Find where the given text appears and provide that cell's center as [X, Y] coordinate. 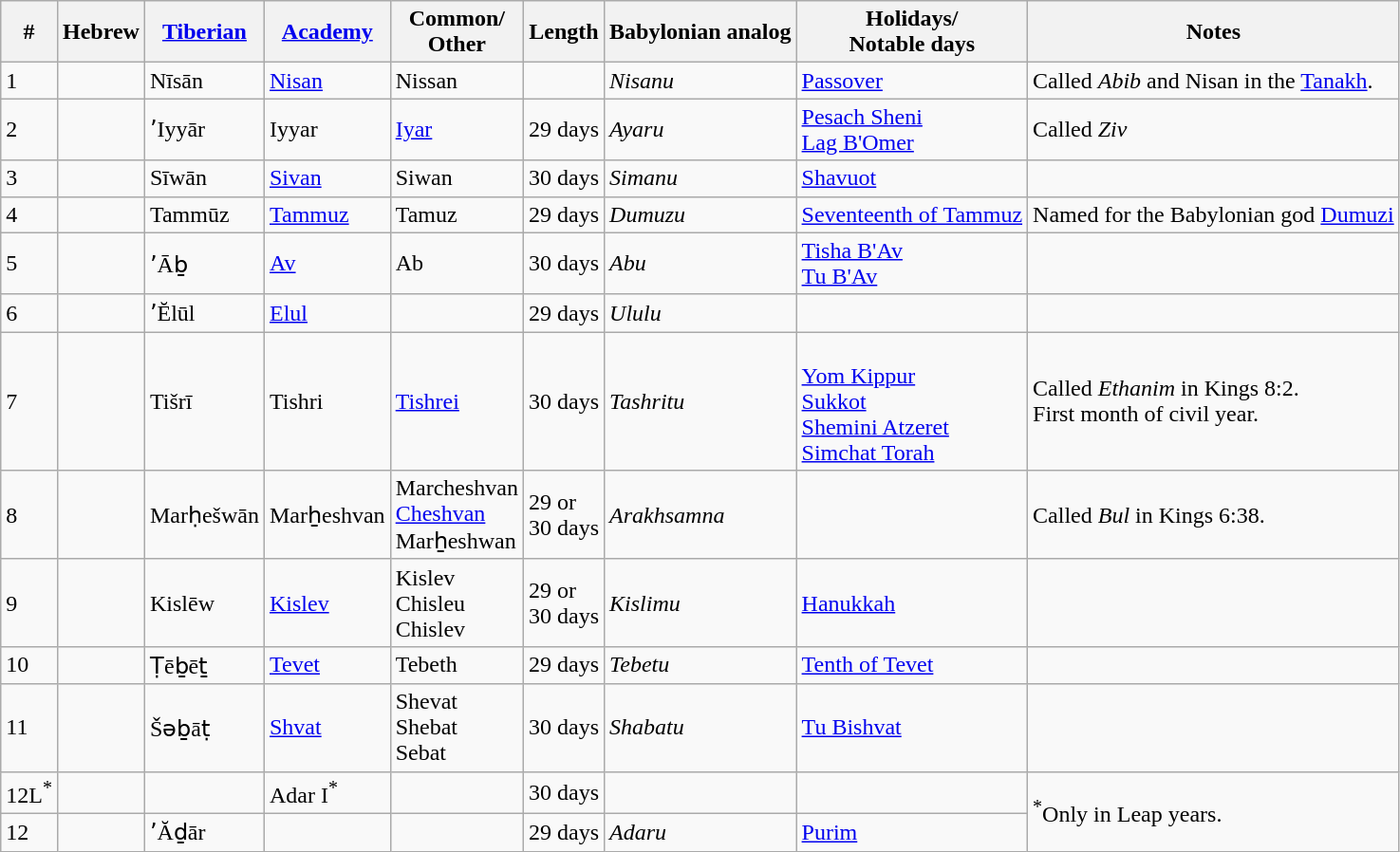
Passover [912, 81]
Common/Other [457, 32]
Tamuz [457, 214]
Nisanu [700, 81]
12L* [29, 793]
Iyyar [327, 129]
3 [29, 178]
Kislev Chisleu Chislev [457, 602]
Ab [457, 264]
Shvat [327, 728]
ʼĂḏār [204, 833]
Length [564, 32]
Tammūz [204, 214]
6 [29, 313]
# [29, 32]
Kislēw [204, 602]
Tisha B'AvTu B'Av [912, 264]
Adaru [700, 833]
*Only in Leap years. [1214, 811]
Notes [1214, 32]
Marcheshvan Cheshvan Marẖeshwan [457, 515]
Nisan [327, 81]
Called Bul in Kings 6:38. [1214, 515]
Purim [912, 833]
Nissan [457, 81]
Seventeenth of Tammuz [912, 214]
Holidays/Notable days [912, 32]
Adar I* [327, 793]
Abu [700, 264]
Tenth of Tevet [912, 665]
Ṭēḇēṯ [204, 665]
8 [29, 515]
Tevet [327, 665]
4 [29, 214]
Dumuzu [700, 214]
Elul [327, 313]
7 [29, 401]
Tu Bishvat [912, 728]
Tebetu [700, 665]
Tishrei [457, 401]
Marẖeshvan [327, 515]
10 [29, 665]
Tišrī [204, 401]
Sīwān [204, 178]
ʼĔlūl [204, 313]
Called Ziv [1214, 129]
Av [327, 264]
5 [29, 264]
Nīsān [204, 81]
Hebrew [101, 32]
Arakhsamna [700, 515]
Tishri [327, 401]
Šəḇāṭ [204, 728]
Tebeth [457, 665]
Hanukkah [912, 602]
ʼIyyār [204, 129]
Tashritu [700, 401]
Sivan [327, 178]
12 [29, 833]
1 [29, 81]
9 [29, 602]
Pesach SheniLag B'Omer [912, 129]
Marḥešwān [204, 515]
2 [29, 129]
Yom KippurSukkotShemini AtzeretSimchat Torah [912, 401]
Called Ethanim in Kings 8:2. First month of civil year. [1214, 401]
11 [29, 728]
Siwan [457, 178]
Kislimu [700, 602]
Shevat Shebat Sebat [457, 728]
Named for the Babylonian god Dumuzi [1214, 214]
Babylonian analog [700, 32]
Iyar [457, 129]
ʼĀḇ [204, 264]
Ululu [700, 313]
Called Abib and Nisan in the Tanakh. [1214, 81]
Simanu [700, 178]
Shavuot [912, 178]
Shabatu [700, 728]
Academy [327, 32]
Ayaru [700, 129]
Tammuz [327, 214]
Tiberian [204, 32]
Kislev [327, 602]
